Provide the (x, y) coordinate of the cell's center where the given text is located.  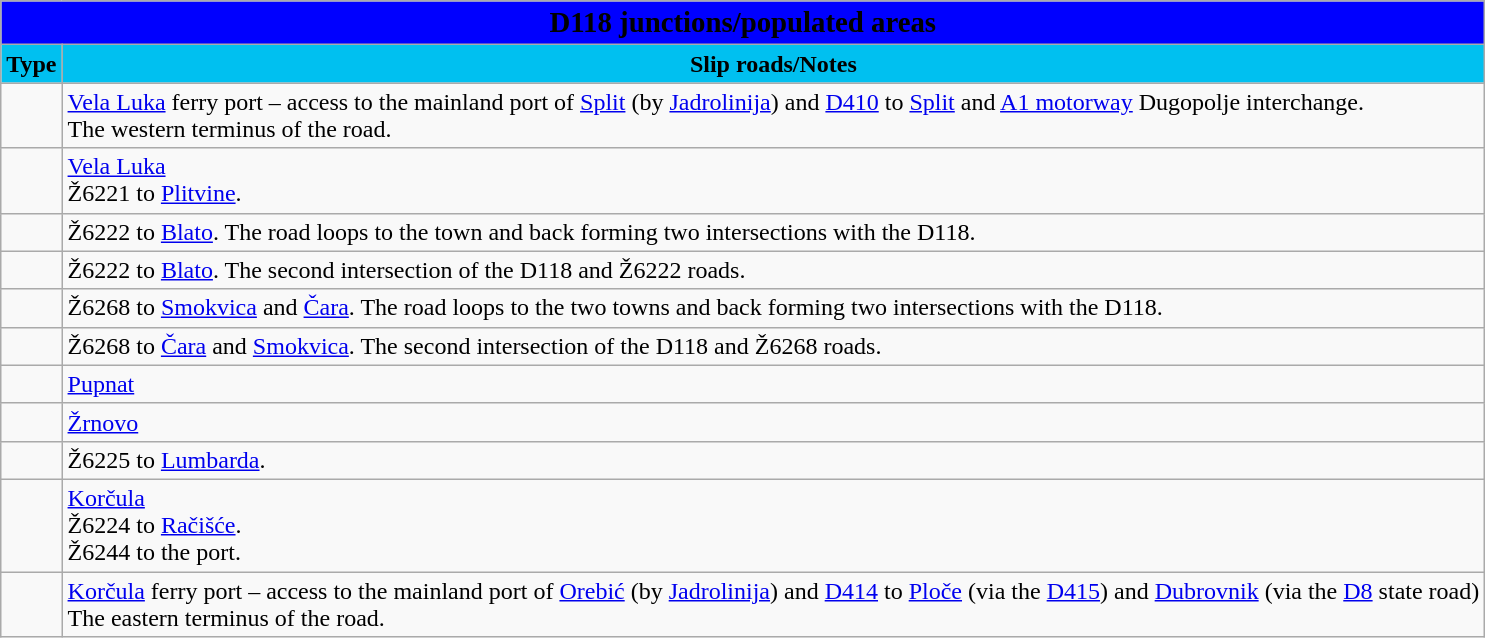
Ž6222 to Blato. The second intersection of the D118 and Ž6222 roads. (774, 270)
Pupnat (774, 384)
Slip roads/Notes (774, 64)
D118 junctions/populated areas (743, 23)
Ž6225 to Lumbarda. (774, 460)
Type (32, 64)
Ž6222 to Blato. The road loops to the town and back forming two intersections with the D118. (774, 232)
Vela LukaŽ6221 to Plitvine. (774, 180)
KorčulaŽ6224 to Račišće.Ž6244 to the port. (774, 525)
Žrnovo (774, 422)
Ž6268 to Čara and Smokvica. The second intersection of the D118 and Ž6268 roads. (774, 346)
Ž6268 to Smokvica and Čara. The road loops to the two towns and back forming two intersections with the D118. (774, 308)
